Provide the [x, y] coordinate of the cell's center where the given text is located.  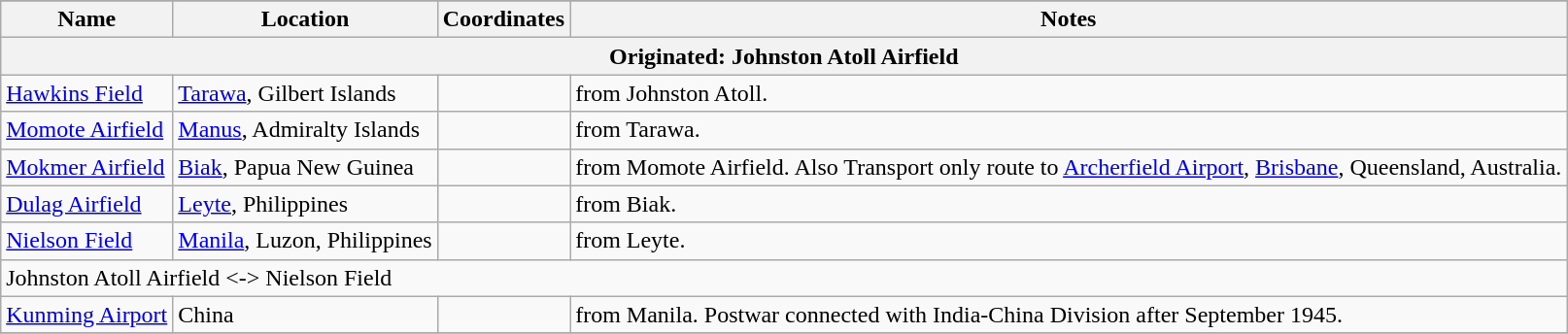
Location [305, 19]
Biak, Papua New Guinea [305, 167]
from Momote Airfield. Also Transport only route to Archerfield Airport, Brisbane, Queensland, Australia. [1069, 167]
Name [87, 19]
Manus, Admiralty Islands [305, 130]
Leyte, Philippines [305, 204]
Nielson Field [87, 241]
Kunming Airport [87, 315]
Momote Airfield [87, 130]
from Biak. [1069, 204]
Notes [1069, 19]
from Johnston Atoll. [1069, 93]
Originated: Johnston Atoll Airfield [784, 56]
Tarawa, Gilbert Islands [305, 93]
Johnston Atoll Airfield <-> Nielson Field [784, 278]
from Leyte. [1069, 241]
Hawkins Field [87, 93]
China [305, 315]
Dulag Airfield [87, 204]
from Tarawa. [1069, 130]
Mokmer Airfield [87, 167]
from Manila. Postwar connected with India-China Division after September 1945. [1069, 315]
Manila, Luzon, Philippines [305, 241]
Coordinates [503, 19]
